Return the (X, Y) coordinate for the center point of the cell that contains the specified text.  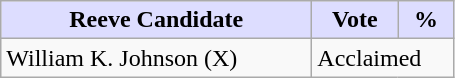
Reeve Candidate (156, 20)
Vote (355, 20)
William K. Johnson (X) (156, 58)
Acclaimed (383, 58)
% (426, 20)
